Search for the cell housing the specified text and yield its (X, Y) center coordinate. 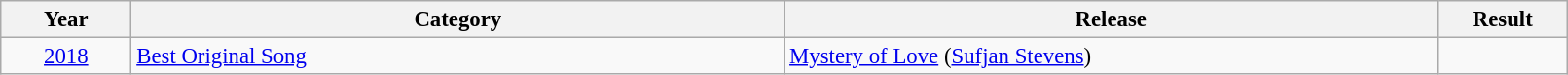
Release (1112, 19)
2018 (66, 56)
Result (1503, 19)
Mystery of Love (Sufjan Stevens) (1112, 56)
Category (457, 19)
Best Original Song (457, 56)
Year (66, 19)
